Pinpoint the cell where the given text exists, returning its [X, Y] midpoint coordinate. 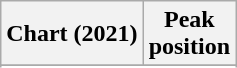
Peakposition [189, 34]
Chart (2021) [72, 34]
